Return the (x, y) coordinate for the center point of the cell that contains the specified text.  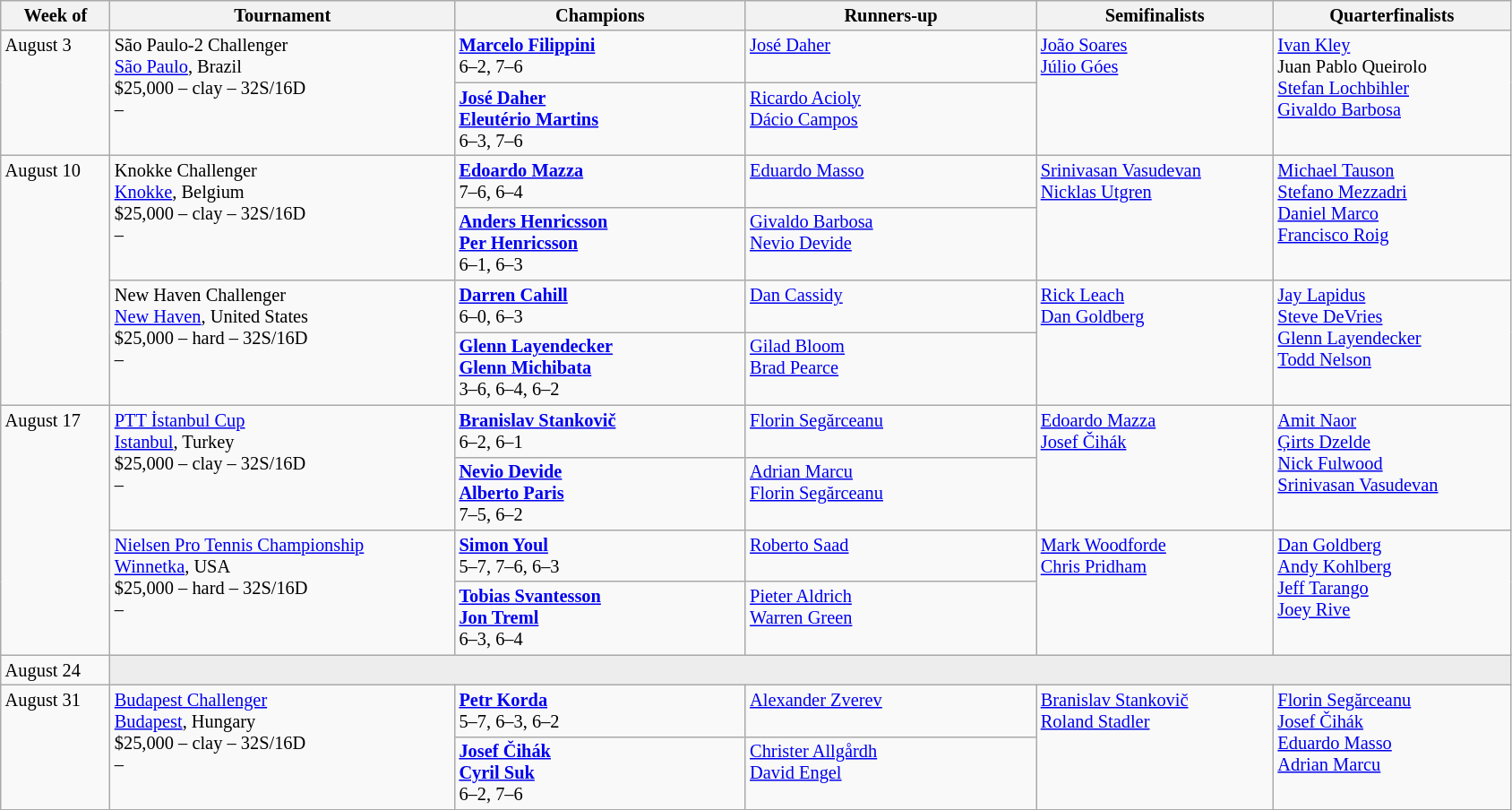
Srinivasan Vasudevan Nicklas Utgren (1155, 217)
Semifinalists (1155, 15)
Ivan Kley Juan Pablo Queirolo Stefan Lochbihler Givaldo Barbosa (1392, 93)
Edoardo Mazza 7–6, 6–4 (600, 181)
Darren Cahill 6–0, 6–3 (600, 306)
Dan Cassidy (890, 306)
Amit Naor Ģirts Dzelde Nick Fulwood Srinivasan Vasudevan (1392, 468)
Edoardo Mazza Josef Čihák (1155, 468)
August 31 (56, 747)
Ricardo Acioly Dácio Campos (890, 119)
Nielsen Pro Tennis Championship Winnetka, USA$25,000 – hard – 32S/16D – (283, 591)
Rick Leach Dan Goldberg (1155, 342)
Roberto Saad (890, 556)
Eduardo Masso (890, 181)
Mark Woodforde Chris Pridham (1155, 591)
Runners-up (890, 15)
August 17 (56, 530)
Florin Segărceanu (890, 431)
August 10 (56, 280)
Champions (600, 15)
Budapest Challenger Budapest, Hungary$25,000 – clay – 32S/16D – (283, 747)
Michael Tauson Stefano Mezzadri Daniel Marco Francisco Roig (1392, 217)
Week of (56, 15)
Josef Čihák Cyril Suk6–2, 7–6 (600, 773)
August 3 (56, 93)
Alexander Zverev (890, 711)
Gilad Bloom Brad Pearce (890, 368)
Branislav Stankovič 6–2, 6–1 (600, 431)
PTT İstanbul Cup Istanbul, Turkey$25,000 – clay – 32S/16D – (283, 468)
João Soares Júlio Góes (1155, 93)
Givaldo Barbosa Nevio Devide (890, 244)
Simon Youl 5–7, 7–6, 6–3 (600, 556)
Branislav Stankovič Roland Stadler (1155, 747)
August 24 (56, 670)
Dan Goldberg Andy Kohlberg Jeff Tarango Joey Rive (1392, 591)
Tobias Svantesson Jon Treml6–3, 6–4 (600, 618)
New Haven Challenger New Haven, United States$25,000 – hard – 32S/16D – (283, 342)
São Paulo-2 Challenger São Paulo, Brazil$25,000 – clay – 32S/16D – (283, 93)
Jay Lapidus Steve DeVries Glenn Layendecker Todd Nelson (1392, 342)
José Daher (890, 56)
Quarterfinalists (1392, 15)
Glenn Layendecker Glenn Michibata3–6, 6–4, 6–2 (600, 368)
Petr Korda 5–7, 6–3, 6–2 (600, 711)
Marcelo Filippini 6–2, 7–6 (600, 56)
Knokke Challenger Knokke, Belgium$25,000 – clay – 32S/16D – (283, 217)
Adrian Marcu Florin Segărceanu (890, 494)
Nevio Devide Alberto Paris7–5, 6–2 (600, 494)
José Daher Eleutério Martins6–3, 7–6 (600, 119)
Tournament (283, 15)
Pieter Aldrich Warren Green (890, 618)
Anders Henricsson Per Henricsson6–1, 6–3 (600, 244)
Christer Allgårdh David Engel (890, 773)
Florin Segărceanu Josef Čihák Eduardo Masso Adrian Marcu (1392, 747)
